Identify which cell holds the provided text, then report its (x, y) central coordinate. 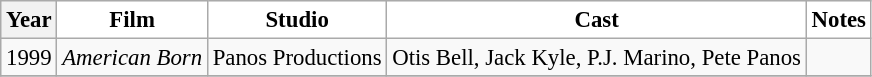
Year (29, 20)
Film (132, 20)
Studio (297, 20)
1999 (29, 58)
Panos Productions (297, 58)
Otis Bell, Jack Kyle, P.J. Marino, Pete Panos (596, 58)
Notes (838, 20)
American Born (132, 58)
Cast (596, 20)
